For the text-containing cell, return its midpoint in (X, Y) coordinate format. 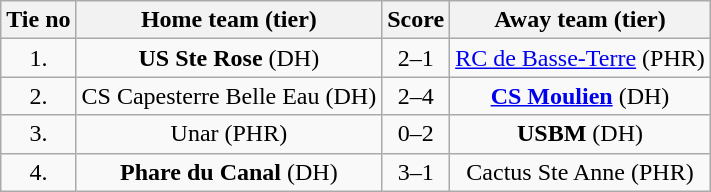
4. (38, 172)
Phare du Canal (DH) (229, 172)
Home team (tier) (229, 20)
2–4 (416, 96)
RC de Basse-Terre (PHR) (580, 58)
Score (416, 20)
2. (38, 96)
3–1 (416, 172)
Away team (tier) (580, 20)
0–2 (416, 134)
CS Moulien (DH) (580, 96)
Cactus Ste Anne (PHR) (580, 172)
USBM (DH) (580, 134)
US Ste Rose (DH) (229, 58)
2–1 (416, 58)
1. (38, 58)
Unar (PHR) (229, 134)
3. (38, 134)
CS Capesterre Belle Eau (DH) (229, 96)
Tie no (38, 20)
